Capture the cell that displays the provided text and extract its [X, Y] central coordinate. 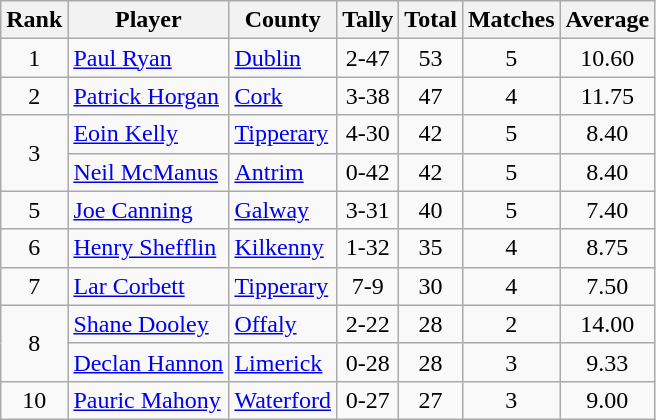
2-22 [368, 324]
27 [431, 400]
9.33 [608, 362]
Kilkenny [283, 248]
Eoin Kelly [148, 134]
Player [148, 20]
Joe Canning [148, 210]
Neil McManus [148, 172]
Offaly [283, 324]
Rank [34, 20]
8.75 [608, 248]
County [283, 20]
Patrick Horgan [148, 96]
Dublin [283, 58]
6 [34, 248]
1-32 [368, 248]
Matches [511, 20]
3-38 [368, 96]
10 [34, 400]
10.60 [608, 58]
0-42 [368, 172]
Lar Corbett [148, 286]
0-28 [368, 362]
Pauric Mahony [148, 400]
1 [34, 58]
4-30 [368, 134]
Waterford [283, 400]
Cork [283, 96]
7 [34, 286]
47 [431, 96]
Limerick [283, 362]
Shane Dooley [148, 324]
Total [431, 20]
Average [608, 20]
Paul Ryan [148, 58]
7-9 [368, 286]
Henry Shefflin [148, 248]
53 [431, 58]
Tally [368, 20]
0-27 [368, 400]
35 [431, 248]
7.40 [608, 210]
11.75 [608, 96]
3-31 [368, 210]
7.50 [608, 286]
Declan Hannon [148, 362]
9.00 [608, 400]
8 [34, 343]
40 [431, 210]
Antrim [283, 172]
Galway [283, 210]
30 [431, 286]
2-47 [368, 58]
14.00 [608, 324]
